Provide the [x, y] coordinate of the cell's center where the given text is located.  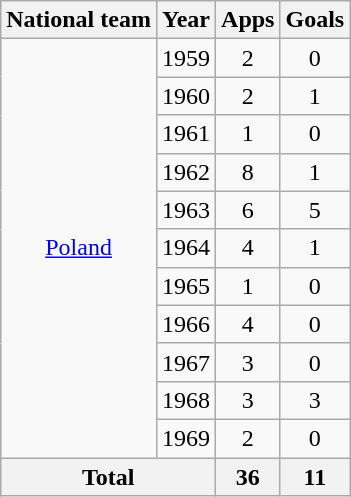
1965 [186, 286]
36 [248, 477]
1966 [186, 324]
Total [108, 477]
6 [248, 210]
1967 [186, 362]
1969 [186, 438]
1959 [186, 58]
11 [315, 477]
1963 [186, 210]
Year [186, 20]
Apps [248, 20]
Goals [315, 20]
National team [79, 20]
1962 [186, 172]
1961 [186, 134]
Poland [79, 248]
5 [315, 210]
8 [248, 172]
1968 [186, 400]
1964 [186, 248]
1960 [186, 96]
